Output the [x, y] coordinate of the center of the cell containing the given text.  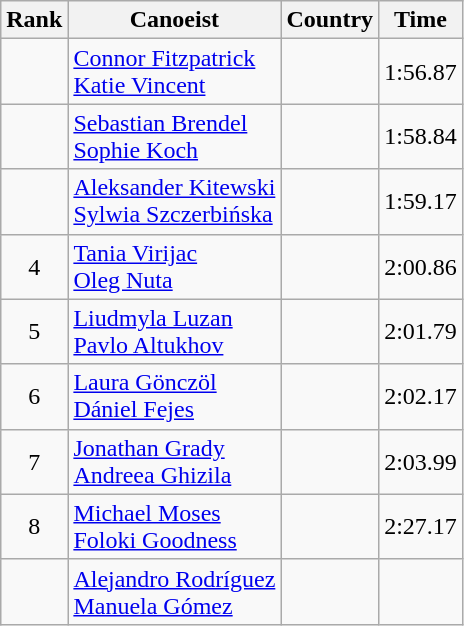
Michael MosesFoloki Goodness [174, 526]
2:00.86 [421, 266]
Time [421, 20]
Country [330, 20]
2:01.79 [421, 332]
Jonathan GradyAndreea Ghizila [174, 462]
2:02.17 [421, 396]
Aleksander KitewskiSylwia Szczerbińska [174, 202]
2:03.99 [421, 462]
4 [34, 266]
6 [34, 396]
1:56.87 [421, 72]
Rank [34, 20]
Liudmyla LuzanPavlo Altukhov [174, 332]
Connor FitzpatrickKatie Vincent [174, 72]
Sebastian BrendelSophie Koch [174, 136]
Alejandro RodríguezManuela Gómez [174, 592]
Canoeist [174, 20]
2:27.17 [421, 526]
5 [34, 332]
7 [34, 462]
Tania VirijacOleg Nuta [174, 266]
1:58.84 [421, 136]
Laura GönczölDániel Fejes [174, 396]
8 [34, 526]
1:59.17 [421, 202]
